Search for the cell housing the specified text and yield its [X, Y] center coordinate. 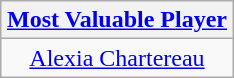
Alexia Chartereau [116, 58]
Most Valuable Player [116, 20]
